From the cell containing the given text, extract its center point as [X, Y] coordinate. 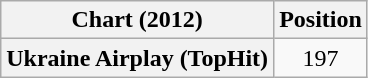
Ukraine Airplay (TopHit) [138, 58]
Position [321, 20]
Chart (2012) [138, 20]
197 [321, 58]
